Find where the given text appears and provide that cell's center as (X, Y) coordinate. 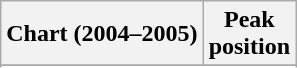
Chart (2004–2005) (102, 34)
Peakposition (249, 34)
